Capture the cell that displays the provided text and extract its [x, y] central coordinate. 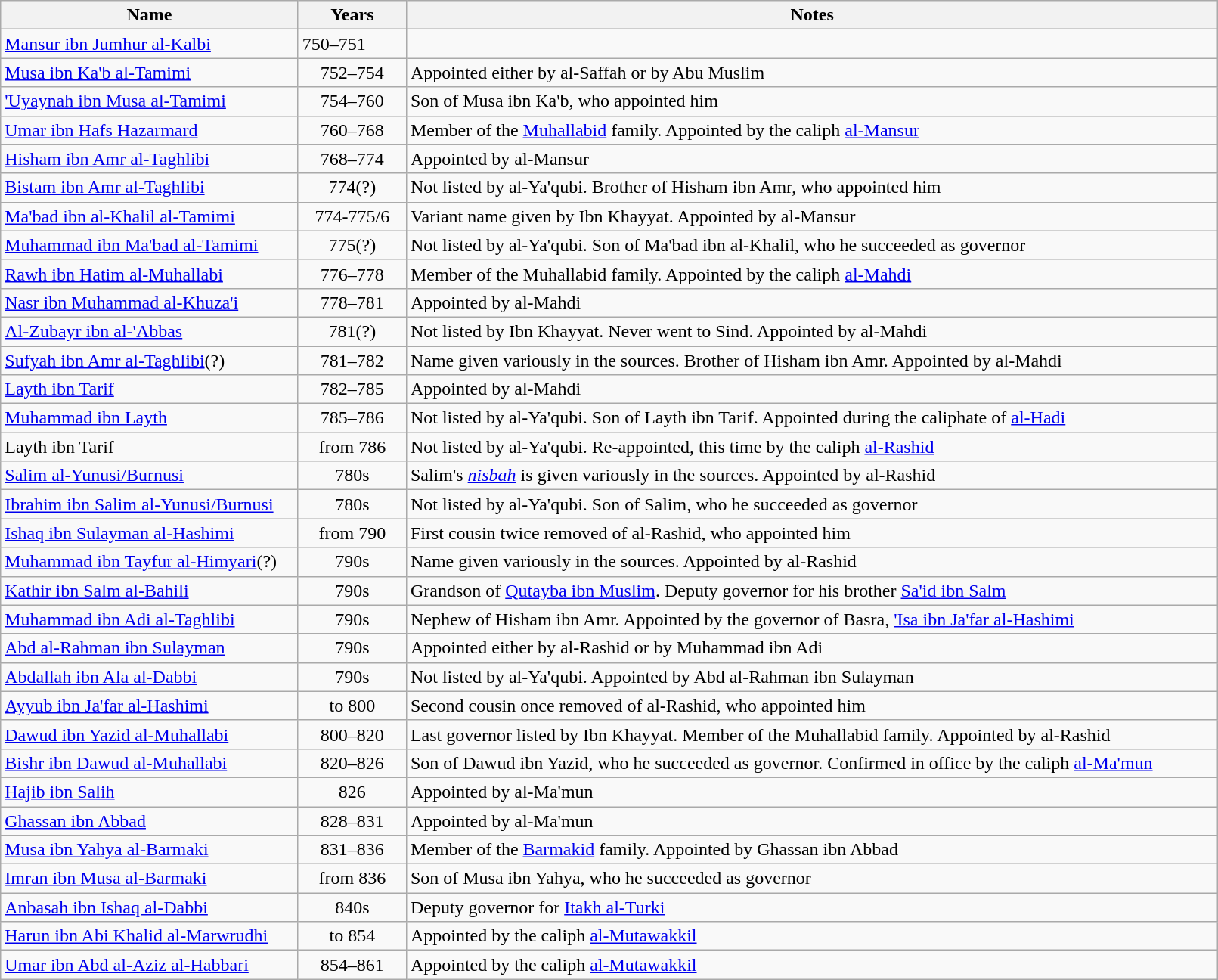
Abdallah ibn Ala al-Dabbi [150, 677]
to 854 [352, 936]
Muhammad ibn Ma'bad al-Tamimi [150, 245]
Appointed either by al-Rashid or by Muhammad ibn Adi [812, 648]
Ibrahim ibn Salim al-Yunusi/Burnusi [150, 504]
Ishaq ibn Sulayman al-Hashimi [150, 533]
Name given variously in the sources. Appointed by al-Rashid [812, 562]
Muhammad ibn Tayfur al-Himyari(?) [150, 562]
Muhammad ibn Adi al-Taghlibi [150, 619]
Member of the Muhallabid family. Appointed by the caliph al-Mansur [812, 130]
Not listed by al-Ya'qubi. Re-appointed, this time by the caliph al-Rashid [812, 447]
Notes [812, 15]
774(?) [352, 188]
First cousin twice removed of al-Rashid, who appointed him [812, 533]
778–781 [352, 302]
Umar ibn Abd al-Aziz al-Habbari [150, 965]
Deputy governor for Itakh al-Turki [812, 907]
Anbasah ibn Ishaq al-Dabbi [150, 907]
Abd al-Rahman ibn Sulayman [150, 648]
Salim's nisbah is given variously in the sources. Appointed by al-Rashid [812, 476]
768–774 [352, 159]
Son of Musa ibn Ka'b, who appointed him [812, 101]
Kathir ibn Salm al-Bahili [150, 591]
Name given variously in the sources. Brother of Hisham ibn Amr. Appointed by al-Mahdi [812, 361]
781(?) [352, 331]
Grandson of Qutayba ibn Muslim. Deputy governor for his brother Sa'id ibn Salm [812, 591]
Al-Zubayr ibn al-'Abbas [150, 331]
820–826 [352, 763]
750–751 [352, 44]
828–831 [352, 820]
from 790 [352, 533]
754–760 [352, 101]
Second cousin once removed of al-Rashid, who appointed him [812, 706]
752–754 [352, 73]
Member of the Muhallabid family. Appointed by the caliph al-Mahdi [812, 274]
to 800 [352, 706]
781–782 [352, 361]
Not listed by al-Ya'qubi. Son of Ma'bad ibn al-Khalil, who he succeeded as governor [812, 245]
800–820 [352, 734]
Last governor listed by Ibn Khayyat. Member of the Muhallabid family. Appointed by al-Rashid [812, 734]
775(?) [352, 245]
Ghassan ibn Abbad [150, 820]
Dawud ibn Yazid al-Muhallabi [150, 734]
Not listed by al-Ya'qubi. Son of Layth ibn Tarif. Appointed during the caliphate of al-Hadi [812, 418]
Nasr ibn Muhammad al-Khuza'i [150, 302]
Son of Musa ibn Yahya, who he succeeded as governor [812, 879]
Not listed by al-Ya'qubi. Brother of Hisham ibn Amr, who appointed him [812, 188]
Muhammad ibn Layth [150, 418]
785–786 [352, 418]
'Uyaynah ibn Musa al-Tamimi [150, 101]
Not listed by Ibn Khayyat. Never went to Sind. Appointed by al-Mahdi [812, 331]
760–768 [352, 130]
776–778 [352, 274]
Hisham ibn Amr al-Taghlibi [150, 159]
Mansur ibn Jumhur al-Kalbi [150, 44]
Umar ibn Hafs Hazarmard [150, 130]
782–785 [352, 389]
Nephew of Hisham ibn Amr. Appointed by the governor of Basra, 'Isa ibn Ja'far al-Hashimi [812, 619]
Bistam ibn Amr al-Taghlibi [150, 188]
Salim al-Yunusi/Burnusi [150, 476]
Years [352, 15]
Ma'bad ibn al-Khalil al-Tamimi [150, 216]
826 [352, 792]
from 836 [352, 879]
Imran ibn Musa al-Barmaki [150, 879]
Hajib ibn Salih [150, 792]
Appointed by al-Mansur [812, 159]
Rawh ibn Hatim al-Muhallabi [150, 274]
Variant name given by Ibn Khayyat. Appointed by al-Mansur [812, 216]
Not listed by al-Ya'qubi. Son of Salim, who he succeeded as governor [812, 504]
Son of Dawud ibn Yazid, who he succeeded as governor. Confirmed in office by the caliph al-Ma'mun [812, 763]
Member of the Barmakid family. Appointed by Ghassan ibn Abbad [812, 850]
Musa ibn Yahya al-Barmaki [150, 850]
Ayyub ibn Ja'far al-Hashimi [150, 706]
Bishr ibn Dawud al-Muhallabi [150, 763]
Not listed by al-Ya'qubi. Appointed by Abd al-Rahman ibn Sulayman [812, 677]
840s [352, 907]
854–861 [352, 965]
Appointed either by al-Saffah or by Abu Muslim [812, 73]
Musa ibn Ka'b al-Tamimi [150, 73]
from 786 [352, 447]
Sufyah ibn Amr al-Taghlibi(?) [150, 361]
831–836 [352, 850]
Name [150, 15]
774-775/6 [352, 216]
Harun ibn Abi Khalid al-Marwrudhi [150, 936]
